Output the [X, Y] coordinate of the center of the cell containing the given text.  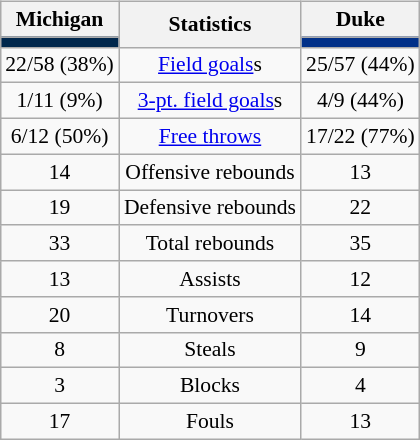
Fouls [210, 421]
3-pt. field goalss [210, 101]
4/9 (44%) [360, 101]
Free throws [210, 136]
Blocks [210, 386]
3 [60, 386]
Turnovers [210, 314]
Assists [210, 279]
12 [360, 279]
35 [360, 243]
22 [360, 208]
4 [360, 386]
Steals [210, 350]
Total rebounds [210, 243]
8 [60, 350]
20 [60, 314]
19 [60, 208]
Field goalss [210, 65]
Offensive rebounds [210, 172]
25/57 (44%) [360, 65]
9 [360, 350]
17/22 (77%) [360, 136]
17 [60, 421]
Duke [360, 19]
Defensive rebounds [210, 208]
Statistics [210, 24]
Michigan [60, 19]
22/58 (38%) [60, 65]
6/12 (50%) [60, 136]
1/11 (9%) [60, 101]
33 [60, 243]
